Locate the cell with the specified text and output its (x, y) center coordinate. 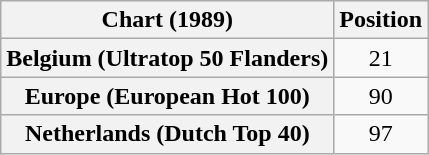
Position (381, 20)
21 (381, 58)
Chart (1989) (168, 20)
90 (381, 96)
Belgium (Ultratop 50 Flanders) (168, 58)
Netherlands (Dutch Top 40) (168, 134)
97 (381, 134)
Europe (European Hot 100) (168, 96)
